Return (x, y) of the center of cell containing provided text 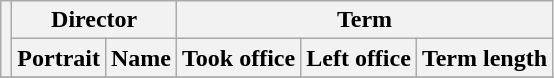
Term length (484, 58)
Term (365, 20)
Director (94, 20)
Name (140, 58)
Took office (239, 58)
Left office (359, 58)
Portrait (59, 58)
